Pinpoint the cell where the given text exists, returning its (x, y) midpoint coordinate. 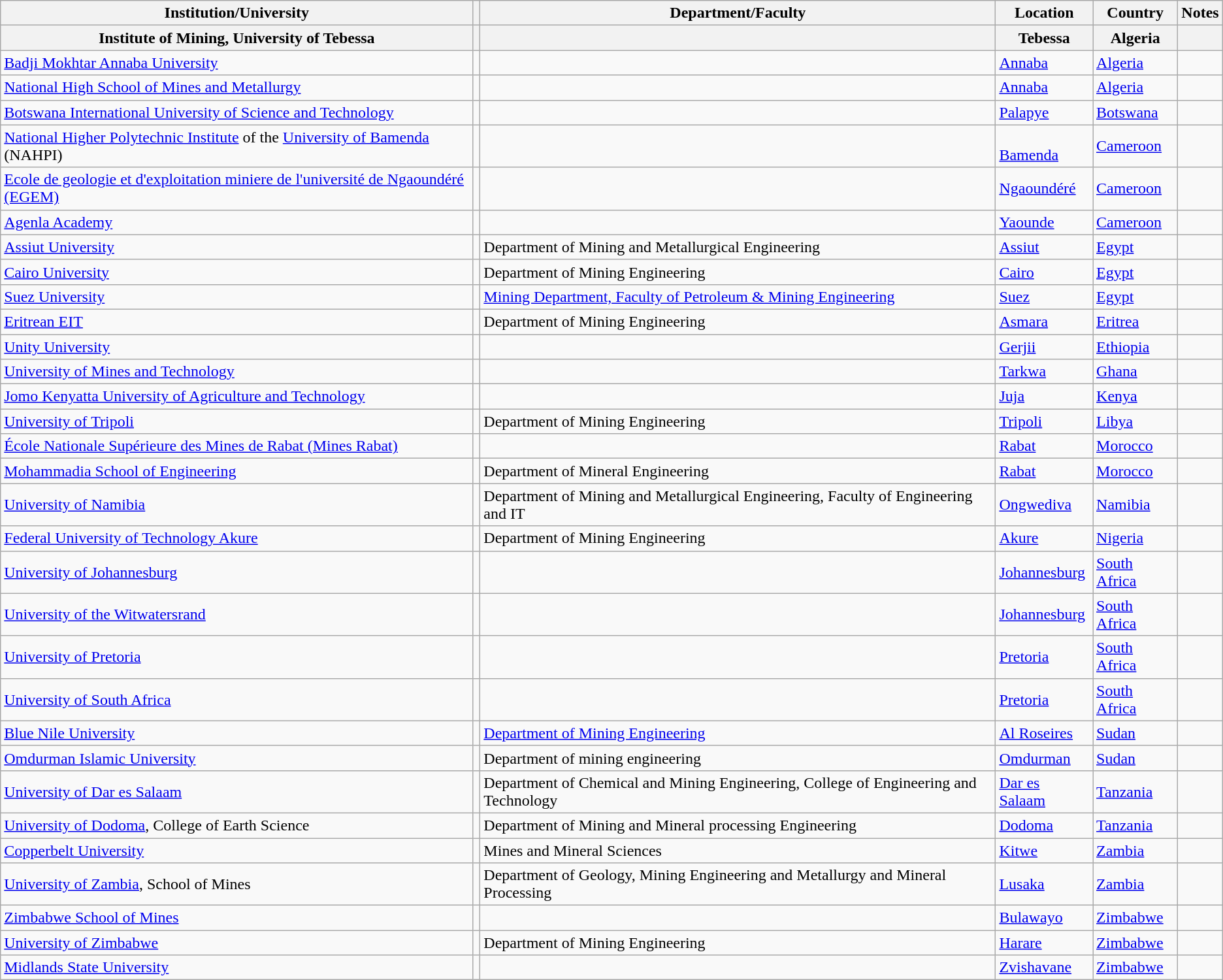
Zvishavane (1044, 968)
Agenla Academy (236, 222)
Botswana (1135, 112)
Botswana International University of Science and Technology (236, 112)
Palapye (1044, 112)
Mining Department, Faculty of Petroleum & Mining Engineering (738, 297)
Federal University of Technology Akure (236, 538)
Ngaoundéré (1044, 188)
Mines and Mineral Sciences (738, 850)
University of the Witwatersrand (236, 614)
Kitwe (1044, 850)
Akure (1044, 538)
Eritrean EIT (236, 321)
Department/Faculty (738, 13)
Cairo (1044, 272)
University of Dar es Salaam (236, 792)
Dar es Salaam (1044, 792)
University of Tripoli (236, 421)
Midlands State University (236, 968)
Kenya (1135, 397)
Dodoma (1044, 825)
Omdurman Islamic University (236, 758)
Location (1044, 13)
Assiut University (236, 247)
Zimbabwe School of Mines (236, 918)
University of Dodoma, College of Earth Science (236, 825)
Tebessa (1044, 38)
University of Zambia, School of Mines (236, 885)
University of South Africa (236, 699)
Department of mining engineering (738, 758)
Cairo University (236, 272)
Department of Geology, Mining Engineering and Metallurgy and Mineral Processing (738, 885)
University of Johannesburg (236, 572)
Asmara (1044, 321)
Juja (1044, 397)
Namibia (1135, 504)
Notes (1200, 13)
National Higher Polytechnic Institute of the University of Bamenda (NAHPI) (236, 146)
Department of Mining and Metallurgical Engineering, Faculty of Engineering and IT (738, 504)
Institution/University (236, 13)
University of Mines and Technology (236, 372)
Bamenda (1044, 146)
Institute of Mining, University of Tebessa (236, 38)
Yaounde (1044, 222)
Mohammadia School of Engineering (236, 471)
Gerjii (1044, 347)
Department of Mineral Engineering (738, 471)
Nigeria (1135, 538)
Suez University (236, 297)
Al Roseires (1044, 733)
Copperbelt University (236, 850)
Ongwediva (1044, 504)
Omdurman (1044, 758)
University of Namibia (236, 504)
Suez (1044, 297)
Harare (1044, 943)
Badji Mokhtar Annaba University (236, 63)
Unity University (236, 347)
Assiut (1044, 247)
University of Zimbabwe (236, 943)
Country (1135, 13)
Tripoli (1044, 421)
Lusaka (1044, 885)
Jomo Kenyatta University of Agriculture and Technology (236, 397)
Department of Mining and Metallurgical Engineering (738, 247)
Eritrea (1135, 321)
Libya (1135, 421)
University of Pretoria (236, 657)
Blue Nile University (236, 733)
Department of Mining and Mineral processing Engineering (738, 825)
Department of Chemical and Mining Engineering, College of Engineering and Technology (738, 792)
Ghana (1135, 372)
Bulawayo (1044, 918)
Tarkwa (1044, 372)
Ecole de geologie et d'exploitation miniere de l'université de Ngaoundéré (EGEM) (236, 188)
Ethiopia (1135, 347)
National High School of Mines and Metallurgy (236, 88)
École Nationale Supérieure des Mines de Rabat (Mines Rabat) (236, 446)
